Capture the cell that displays the provided text and extract its (X, Y) central coordinate. 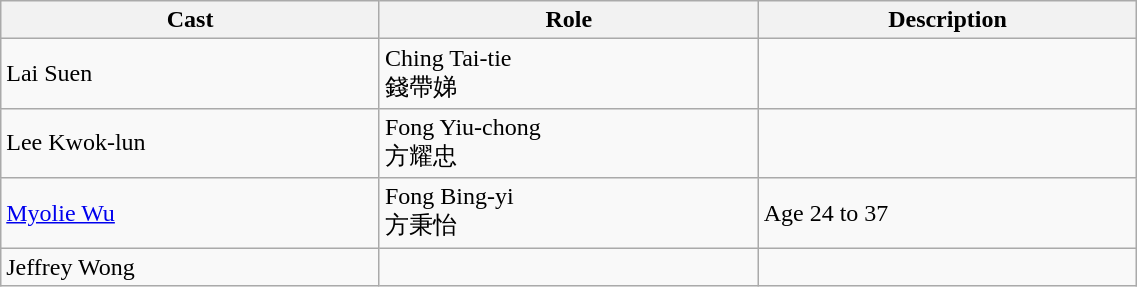
Jeffrey Wong (190, 267)
Description (948, 20)
Myolie Wu (190, 213)
Role (568, 20)
Ching Tai-tie錢帶娣 (568, 74)
Lai Suen (190, 74)
Age 24 to 37 (948, 213)
Lee Kwok-lun (190, 143)
Fong Yiu-chong方耀忠 (568, 143)
Cast (190, 20)
Fong Bing-yi方秉怡 (568, 213)
